Locate the cell with the specified text and output its [X, Y] center coordinate. 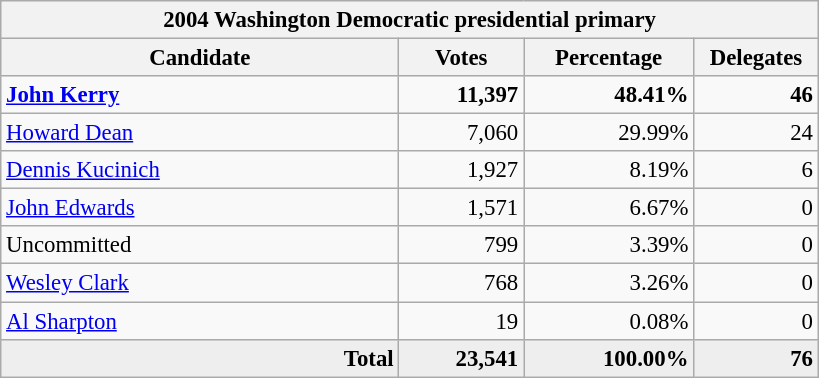
76 [756, 358]
23,541 [462, 358]
Delegates [756, 58]
768 [462, 283]
John Kerry [200, 95]
Dennis Kucinich [200, 170]
0.08% [609, 321]
19 [462, 321]
6 [756, 170]
8.19% [609, 170]
Uncommitted [200, 245]
1,571 [462, 208]
1,927 [462, 170]
6.67% [609, 208]
7,060 [462, 133]
29.99% [609, 133]
11,397 [462, 95]
Wesley Clark [200, 283]
24 [756, 133]
799 [462, 245]
3.26% [609, 283]
Candidate [200, 58]
Percentage [609, 58]
Howard Dean [200, 133]
Votes [462, 58]
2004 Washington Democratic presidential primary [410, 20]
Total [200, 358]
46 [756, 95]
John Edwards [200, 208]
3.39% [609, 245]
100.00% [609, 358]
48.41% [609, 95]
Al Sharpton [200, 321]
